Identify which cell holds the provided text, then report its [x, y] central coordinate. 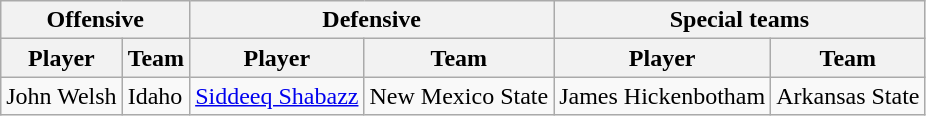
James Hickenbotham [662, 96]
New Mexico State [459, 96]
Arkansas State [848, 96]
Siddeeq Shabazz [277, 96]
John Welsh [62, 96]
Idaho [156, 96]
Defensive [372, 20]
Special teams [740, 20]
Offensive [96, 20]
